Detect which cell encompasses the target text, then output its (x, y) center coordinate. 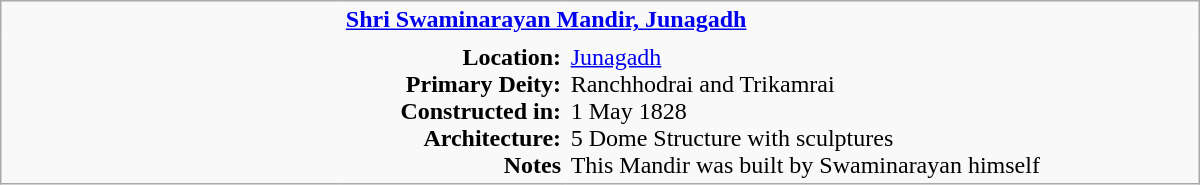
Location: Primary Deity:Constructed in:Architecture:Notes (454, 110)
Shri Swaminarayan Mandir, Junagadh (770, 20)
JunagadhRanchhodrai and Trikamrai 1 May 1828 5 Dome Structure with sculpturesThis Mandir was built by Swaminarayan himself (882, 110)
